Detect which cell encompasses the target text, then output its [x, y] center coordinate. 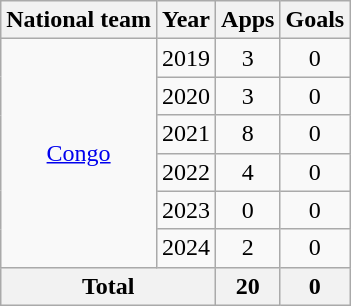
8 [248, 134]
Apps [248, 20]
2020 [186, 96]
Goals [315, 20]
2023 [186, 210]
2024 [186, 248]
Year [186, 20]
20 [248, 286]
2 [248, 248]
4 [248, 172]
2021 [186, 134]
Congo [79, 153]
2019 [186, 58]
Total [108, 286]
National team [79, 20]
2022 [186, 172]
